Provide the [X, Y] coordinate of the cell's center where the given text is located.  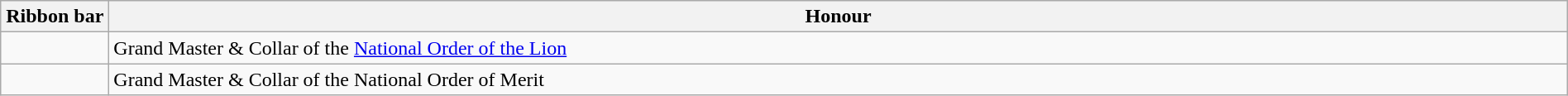
Ribbon bar [55, 17]
Honour [839, 17]
Grand Master & Collar of the National Order of the Lion [839, 48]
Grand Master & Collar of the National Order of Merit [839, 79]
